Determine the [X, Y] coordinate at the center of the cell enclosing the given text.  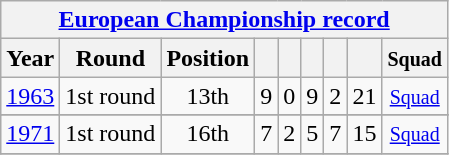
Round [110, 58]
0 [290, 96]
Year [30, 58]
5 [312, 134]
1963 [30, 96]
13th [208, 96]
16th [208, 134]
21 [364, 96]
1971 [30, 134]
15 [364, 134]
Position [208, 58]
European Championship record [224, 20]
